Pinpoint the cell where the given text exists, returning its (X, Y) midpoint coordinate. 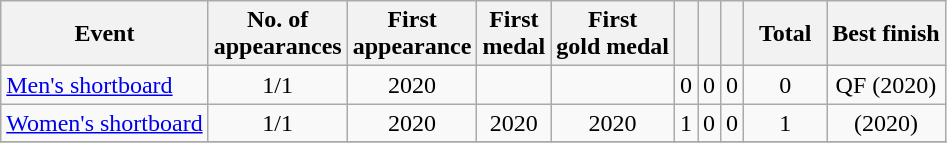
Best finish (886, 34)
Firstappearance (412, 34)
Firstgold medal (613, 34)
No. ofappearances (278, 34)
Event (104, 34)
Women's shortboard (104, 123)
Total (786, 34)
Men's shortboard (104, 85)
QF (2020) (886, 85)
(2020) (886, 123)
Firstmedal (514, 34)
